Pinpoint the cell where the given text exists, returning its [x, y] midpoint coordinate. 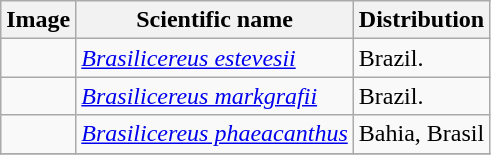
Image [38, 20]
Brasilicereus markgrafii [214, 96]
Distribution [421, 20]
Bahia, Brasil [421, 134]
Scientific name [214, 20]
Brasilicereus estevesii [214, 58]
Brasilicereus phaeacanthus [214, 134]
